Provide the [X, Y] coordinate of the cell's center where the given text is located.  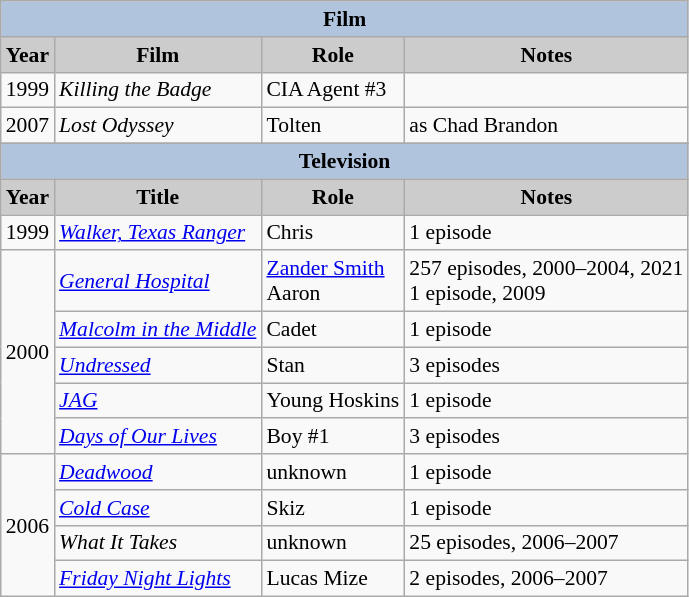
Lost Odyssey [158, 126]
Friday Night Lights [158, 579]
Lucas Mize [332, 579]
Skiz [332, 508]
What It Takes [158, 543]
General Hospital [158, 282]
as Chad Brandon [546, 126]
25 episodes, 2006–2007 [546, 543]
Malcolm in the Middle [158, 330]
JAG [158, 401]
Title [158, 197]
2 episodes, 2006–2007 [546, 579]
Walker, Texas Ranger [158, 233]
Killing the Badge [158, 90]
Zander SmithAaron [332, 282]
Stan [332, 365]
2000 [28, 353]
Tolten [332, 126]
Days of Our Lives [158, 437]
Boy #1 [332, 437]
2007 [28, 126]
Deadwood [158, 472]
Television [345, 162]
Undressed [158, 365]
2006 [28, 525]
257 episodes, 2000–2004, 20211 episode, 2009 [546, 282]
Cadet [332, 330]
Cold Case [158, 508]
Young Hoskins [332, 401]
Chris [332, 233]
CIA Agent #3 [332, 90]
